Output the (x, y) coordinate of the center of the cell containing the given text.  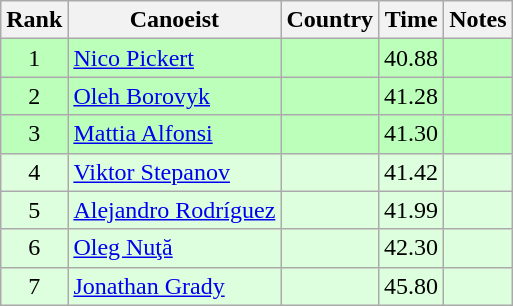
7 (34, 286)
Oleg Nuţă (174, 248)
41.30 (412, 134)
Canoeist (174, 20)
40.88 (412, 58)
Nico Pickert (174, 58)
Time (412, 20)
Mattia Alfonsi (174, 134)
Oleh Borovyk (174, 96)
45.80 (412, 286)
Country (330, 20)
6 (34, 248)
Jonathan Grady (174, 286)
4 (34, 172)
41.99 (412, 210)
3 (34, 134)
Notes (478, 20)
Viktor Stepanov (174, 172)
42.30 (412, 248)
2 (34, 96)
Alejandro Rodríguez (174, 210)
1 (34, 58)
5 (34, 210)
41.42 (412, 172)
41.28 (412, 96)
Rank (34, 20)
